Return [x, y] of the center of cell containing provided text 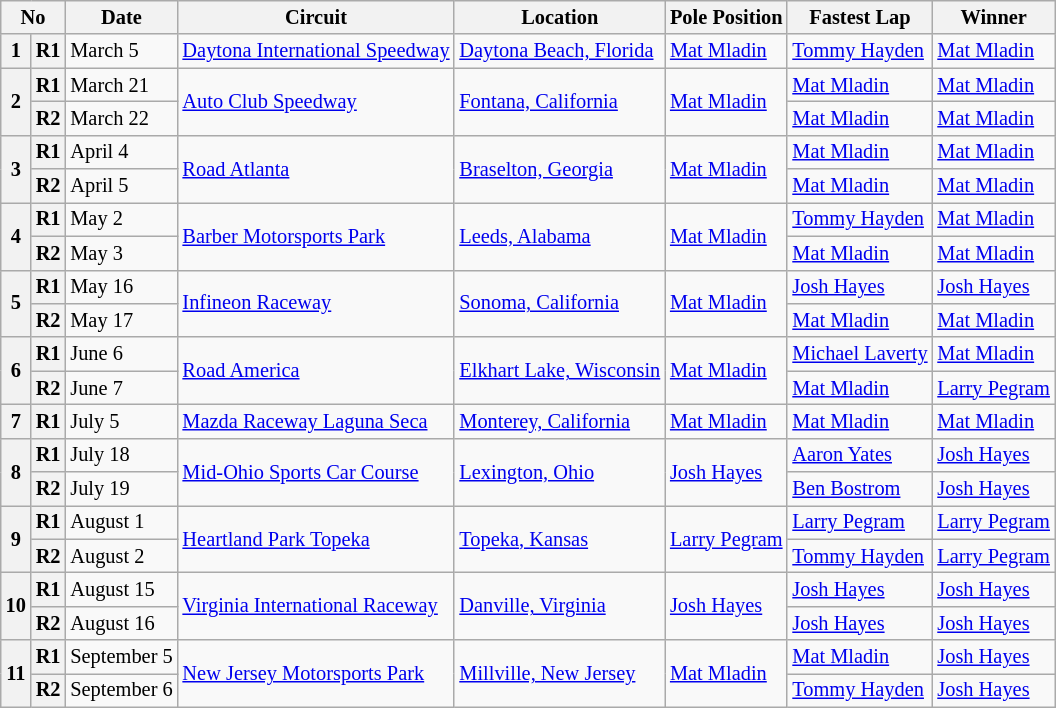
June 6 [121, 354]
5 [16, 304]
August 2 [121, 556]
Auto Club Speedway [316, 102]
July 18 [121, 455]
Heartland Park Topeka [316, 538]
Braselton, Georgia [560, 168]
Infineon Raceway [316, 304]
No [34, 17]
Location [560, 17]
9 [16, 538]
Topeka, Kansas [560, 538]
May 3 [121, 253]
Michael Laverty [860, 354]
Ben Bostrom [860, 489]
Barber Motorsports Park [316, 236]
Winner [993, 17]
May 2 [121, 219]
3 [16, 168]
10 [16, 606]
September 6 [121, 690]
Pole Position [726, 17]
Danville, Virginia [560, 606]
Sonoma, California [560, 304]
Mazda Raceway Laguna Seca [316, 421]
Fastest Lap [860, 17]
March 21 [121, 85]
Elkhart Lake, Wisconsin [560, 370]
Millville, New Jersey [560, 674]
Leeds, Alabama [560, 236]
8 [16, 472]
August 16 [121, 623]
New Jersey Motorsports Park [316, 674]
6 [16, 370]
7 [16, 421]
July 5 [121, 421]
April 5 [121, 186]
April 4 [121, 152]
Daytona Beach, Florida [560, 51]
May 17 [121, 320]
2 [16, 102]
Daytona International Speedway [316, 51]
September 5 [121, 657]
August 15 [121, 589]
June 7 [121, 388]
4 [16, 236]
Fontana, California [560, 102]
Road America [316, 370]
August 1 [121, 522]
11 [16, 674]
Lexington, Ohio [560, 472]
May 16 [121, 287]
Monterey, California [560, 421]
Date [121, 17]
Circuit [316, 17]
Aaron Yates [860, 455]
March 22 [121, 118]
Road Atlanta [316, 168]
1 [16, 51]
July 19 [121, 489]
Virginia International Raceway [316, 606]
Mid-Ohio Sports Car Course [316, 472]
March 5 [121, 51]
